Extract the (x, y) coordinate from the center of the cell holding the provided text.  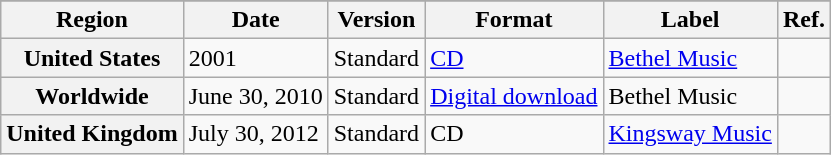
Label (690, 20)
2001 (256, 58)
Ref. (804, 20)
Version (376, 20)
Kingsway Music (690, 134)
Date (256, 20)
Worldwide (92, 96)
Region (92, 20)
Digital download (514, 96)
June 30, 2010 (256, 96)
United Kingdom (92, 134)
Format (514, 20)
United States (92, 58)
July 30, 2012 (256, 134)
